Search for the cell housing the specified text and yield its (x, y) center coordinate. 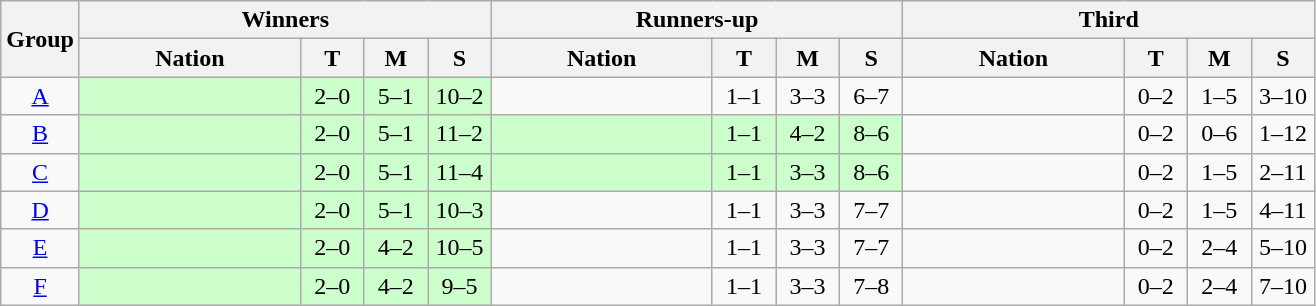
7–10 (1283, 286)
4–11 (1283, 210)
11–4 (460, 172)
Third (1109, 20)
11–2 (460, 134)
A (40, 96)
Group (40, 39)
10–3 (460, 210)
10–5 (460, 248)
9–5 (460, 286)
D (40, 210)
0–6 (1220, 134)
Runners-up (697, 20)
2–11 (1283, 172)
F (40, 286)
6–7 (871, 96)
Winners (285, 20)
B (40, 134)
E (40, 248)
10–2 (460, 96)
1–12 (1283, 134)
C (40, 172)
3–10 (1283, 96)
7–8 (871, 286)
5–10 (1283, 248)
